Locate the cell with the specified text and output its (X, Y) center coordinate. 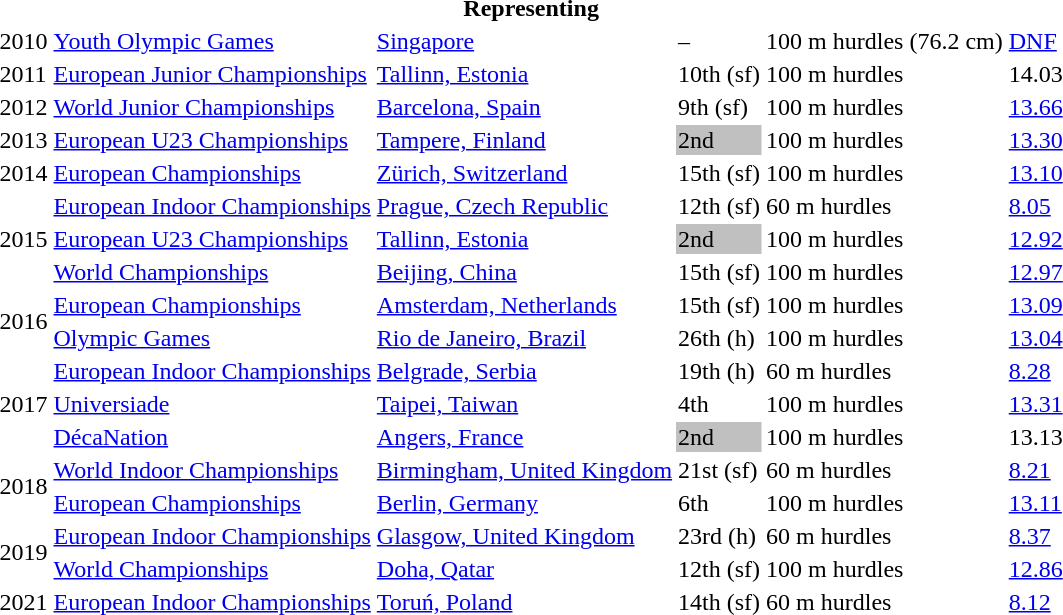
Tampere, Finland (524, 140)
Berlin, Germany (524, 503)
Zürich, Switzerland (524, 173)
23rd (h) (720, 536)
Universiade (212, 404)
Doha, Qatar (524, 569)
Belgrade, Serbia (524, 371)
Olympic Games (212, 338)
4th (720, 404)
Amsterdam, Netherlands (524, 305)
Barcelona, Spain (524, 107)
10th (sf) (720, 74)
DécaNation (212, 437)
Singapore (524, 41)
21st (sf) (720, 470)
Rio de Janeiro, Brazil (524, 338)
Angers, France (524, 437)
European Junior Championships (212, 74)
World Indoor Championships (212, 470)
Birmingham, United Kingdom (524, 470)
– (720, 41)
World Junior Championships (212, 107)
Beijing, China (524, 272)
6th (720, 503)
9th (sf) (720, 107)
Prague, Czech Republic (524, 206)
Glasgow, United Kingdom (524, 536)
100 m hurdles (76.2 cm) (885, 41)
Youth Olympic Games (212, 41)
19th (h) (720, 371)
26th (h) (720, 338)
Taipei, Taiwan (524, 404)
